Search for the cell housing the specified text and yield its (X, Y) center coordinate. 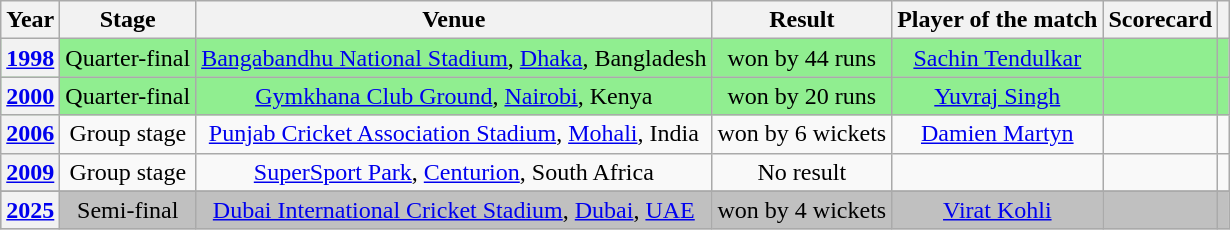
Sachin Tendulkar (998, 58)
2009 (30, 172)
Venue (454, 20)
Gymkhana Club Ground, Nairobi, Kenya (454, 96)
Bangabandhu National Stadium, Dhaka, Bangladesh (454, 58)
Damien Martyn (998, 134)
Virat Kohli (998, 210)
Scorecard (1160, 20)
won by 6 wickets (802, 134)
won by 20 runs (802, 96)
Year (30, 20)
Stage (128, 20)
2025 (30, 210)
2006 (30, 134)
Yuvraj Singh (998, 96)
Player of the match (998, 20)
Dubai International Cricket Stadium, Dubai, UAE (454, 210)
No result (802, 172)
1998 (30, 58)
Result (802, 20)
Punjab Cricket Association Stadium, Mohali, India (454, 134)
won by 44 runs (802, 58)
2000 (30, 96)
Semi-final (128, 210)
SuperSport Park, Centurion, South Africa (454, 172)
won by 4 wickets (802, 210)
